Provide the [X, Y] coordinate of the cell's center where the given text is located.  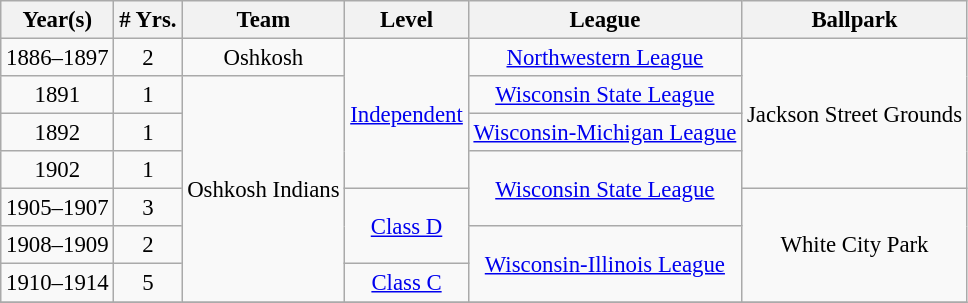
1891 [58, 95]
Oshkosh Indians [264, 189]
1892 [58, 133]
Class D [406, 226]
Class C [406, 283]
Ballpark [855, 20]
1902 [58, 170]
Team [264, 20]
Independent [406, 114]
Jackson Street Grounds [855, 114]
White City Park [855, 246]
1910–1914 [58, 283]
1908–1909 [58, 245]
Oshkosh [264, 58]
1905–1907 [58, 208]
Year(s) [58, 20]
1886–1897 [58, 58]
League [604, 20]
Level [406, 20]
Wisconsin-Illinois League [604, 264]
# Yrs. [148, 20]
Wisconsin-Michigan League [604, 133]
Northwestern League [604, 58]
5 [148, 283]
3 [148, 208]
